Locate the cell with the specified text and output its [X, Y] center coordinate. 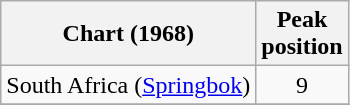
Chart (1968) [128, 34]
9 [302, 85]
South Africa (Springbok) [128, 85]
Peakposition [302, 34]
